Find where the given text appears and provide that cell's center as [x, y] coordinate. 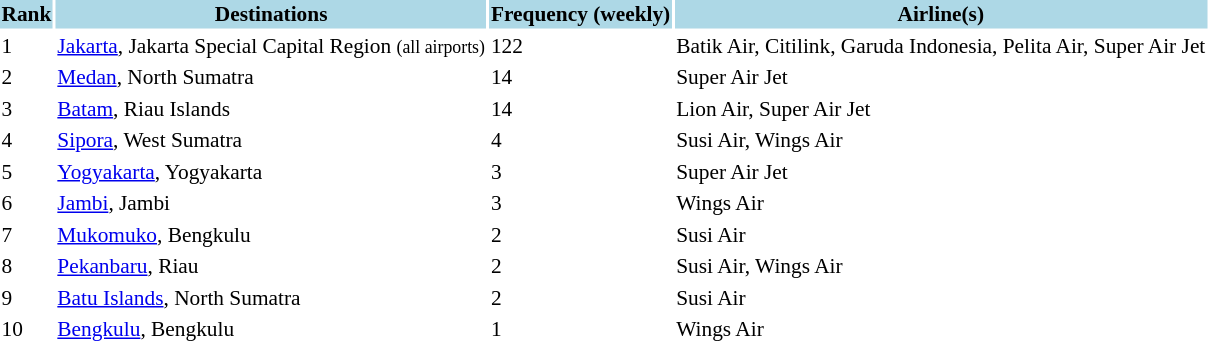
Batik Air, Citilink, Garuda Indonesia, Pelita Air, Super Air Jet [941, 46]
Batam, Riau Islands [272, 108]
Mukomuko, Bengkulu [272, 234]
Lion Air, Super Air Jet [941, 108]
Pekanbaru, Riau [272, 266]
Sipora, West Sumatra [272, 140]
7 [26, 234]
5 [26, 172]
Rank [26, 14]
Frequency (weekly) [580, 14]
6 [26, 203]
Destinations [272, 14]
Wings Air [941, 203]
Jambi, Jambi [272, 203]
Airline(s) [941, 14]
8 [26, 266]
Batu Islands, North Sumatra [272, 298]
Yogyakarta, Yogyakarta [272, 172]
122 [580, 46]
1 [26, 46]
Jakarta, Jakarta Special Capital Region (all airports) [272, 46]
Medan, North Sumatra [272, 77]
9 [26, 298]
